Return (x, y) of the center of cell containing provided text 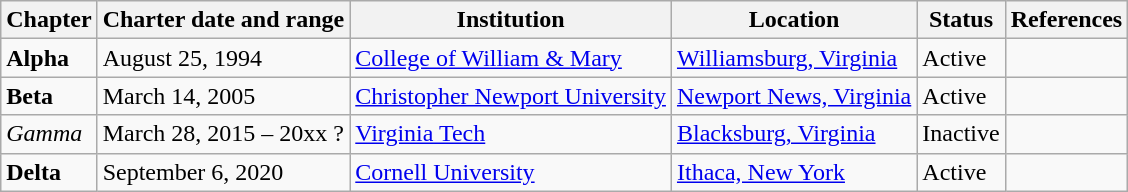
Status (961, 20)
College of William & Mary (511, 58)
Ithaca, New York (794, 172)
Institution (511, 20)
Cornell University (511, 172)
Williamsburg, Virginia (794, 58)
Charter date and range (224, 20)
Virginia Tech (511, 134)
March 14, 2005 (224, 96)
March 28, 2015 – 20xx ? (224, 134)
September 6, 2020 (224, 172)
Alpha (49, 58)
Beta (49, 96)
Inactive (961, 134)
Delta (49, 172)
Newport News, Virginia (794, 96)
References (1066, 20)
Chapter (49, 20)
August 25, 1994 (224, 58)
Blacksburg, Virginia (794, 134)
Location (794, 20)
Christopher Newport University (511, 96)
Gamma (49, 134)
